Provide the [x, y] coordinate of the cell's center where the given text is located.  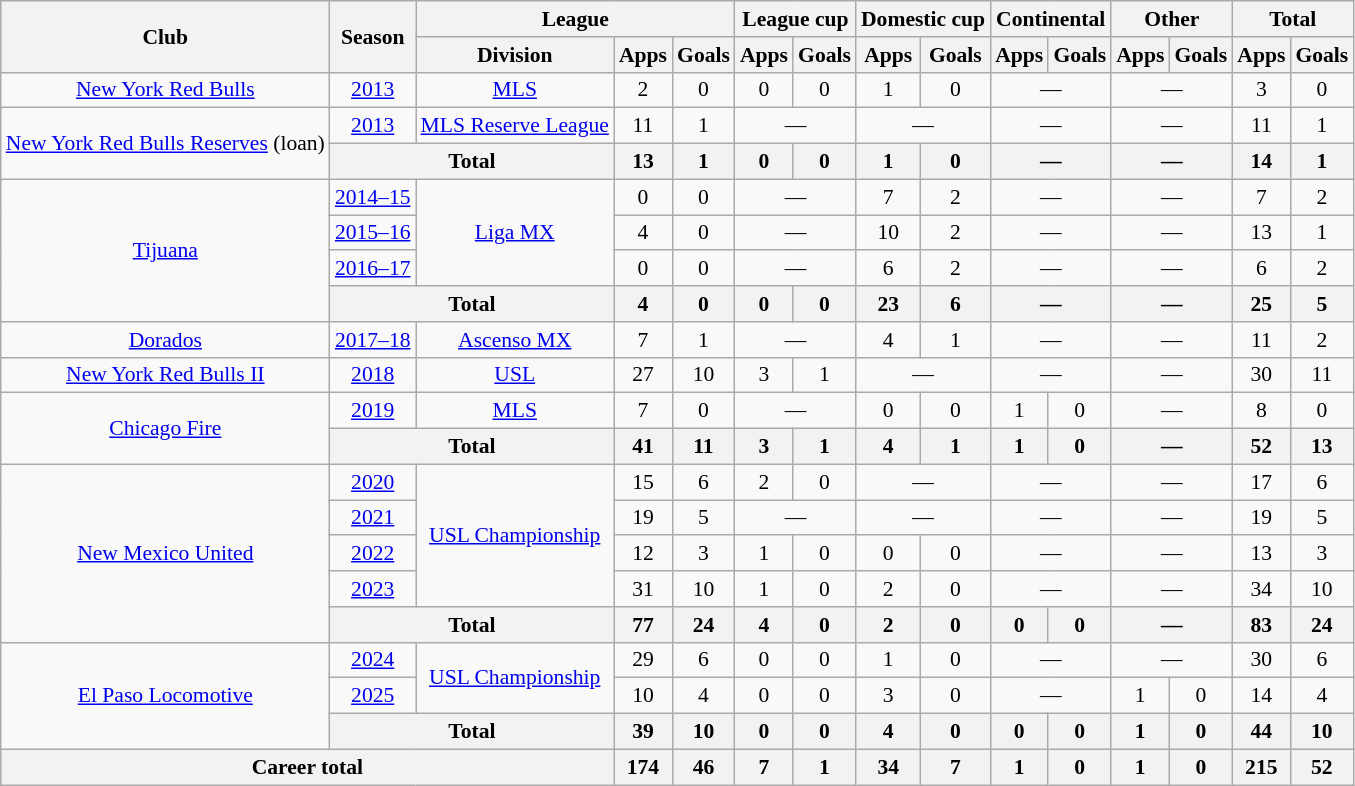
Division [515, 55]
USL [515, 375]
25 [1261, 304]
2017–18 [373, 340]
2018 [373, 375]
Club [166, 36]
New York Red Bulls II [166, 375]
2015–16 [373, 233]
2016–17 [373, 269]
2023 [373, 589]
15 [643, 482]
29 [643, 660]
215 [1261, 767]
2014–15 [373, 197]
Chicago Fire [166, 428]
2025 [373, 696]
League [576, 19]
2020 [373, 482]
Other [1172, 19]
39 [643, 732]
MLS Reserve League [515, 126]
Liga MX [515, 232]
27 [643, 375]
Domestic cup [923, 19]
17 [1261, 482]
174 [643, 767]
2021 [373, 518]
Dorados [166, 340]
League cup [796, 19]
2019 [373, 411]
Continental [1050, 19]
2022 [373, 554]
El Paso Locomotive [166, 696]
23 [888, 304]
83 [1261, 625]
New Mexico United [166, 553]
Career total [308, 767]
77 [643, 625]
Ascenso MX [515, 340]
New York Red Bulls Reserves (loan) [166, 144]
44 [1261, 732]
46 [704, 767]
Tijuana [166, 250]
New York Red Bulls [166, 90]
Season [373, 36]
8 [1261, 411]
41 [643, 447]
12 [643, 554]
31 [643, 589]
2024 [373, 660]
